From the cell containing the given text, extract its center point as (x, y) coordinate. 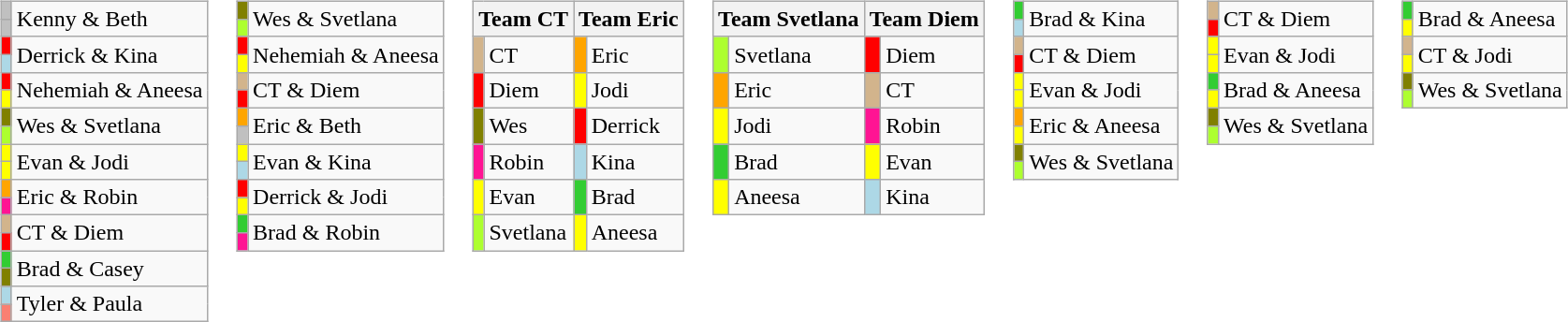
Evan & Kina (346, 162)
Derrick & Kina (110, 54)
Eric & Robin (110, 198)
Brad & Kina (1101, 19)
Wes (529, 125)
Derrick & Jodi (346, 198)
Eric & Beth (346, 125)
Kenny & Beth (110, 19)
Tyler & Paula (110, 304)
Brad & Robin (346, 233)
Brad & Casey (110, 269)
Team Eric (629, 19)
Derrick (635, 125)
Eric & Aneesa (1101, 125)
CT & Jodi (1490, 54)
Team Diem (924, 19)
Team Svetlana (789, 19)
Team CT (524, 19)
